Determine the (X, Y) coordinate at the center of the cell enclosing the given text.  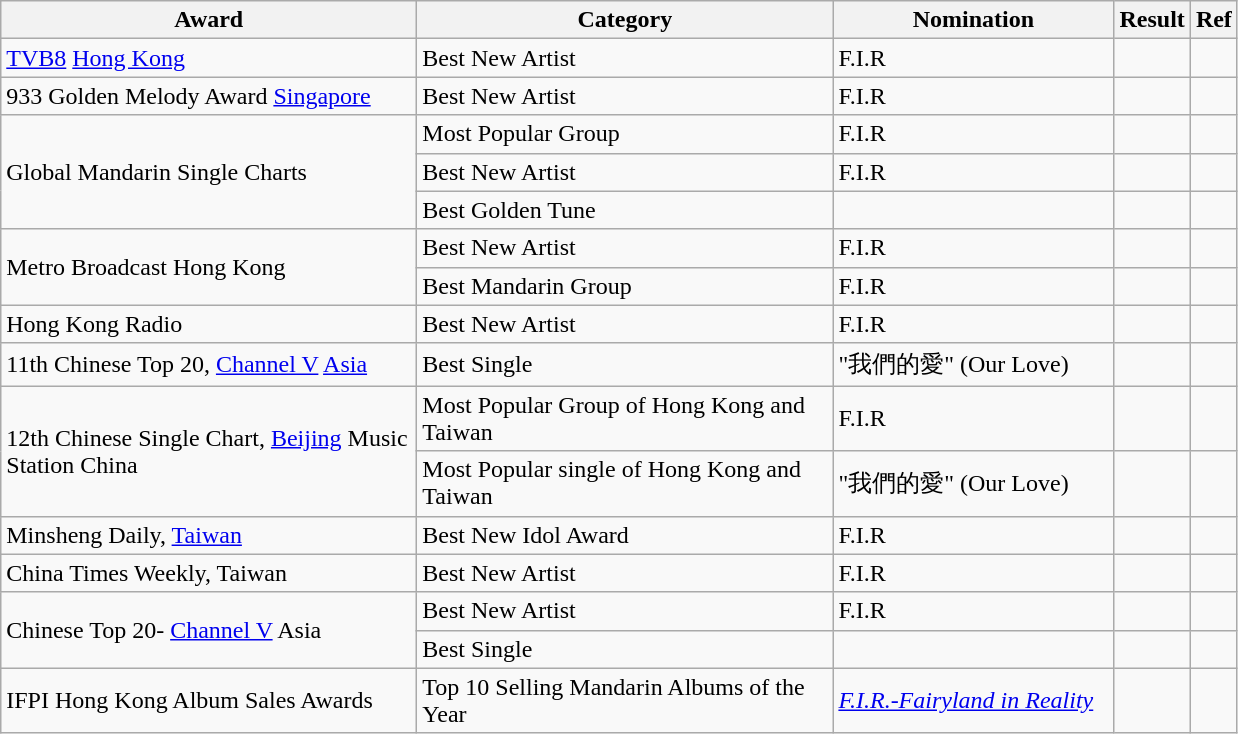
Most Popular Group of Hong Kong and Taiwan (625, 418)
Ref (1214, 20)
Top 10 Selling Mandarin Albums of the Year (625, 700)
TVB8 Hong Kong (209, 58)
Award (209, 20)
Metro Broadcast Hong Kong (209, 267)
Best Golden Tune (625, 210)
Category (625, 20)
F.I.R.-Fairyland in Reality (974, 700)
Hong Kong Radio (209, 324)
Minsheng Daily, Taiwan (209, 535)
12th Chinese Single Chart, Beijing Music Station China (209, 451)
China Times Weekly, Taiwan (209, 573)
Best Mandarin Group (625, 286)
Global Mandarin Single Charts (209, 172)
Result (1152, 20)
Best New Idol Award (625, 535)
Most Popular Group (625, 134)
Chinese Top 20- Channel V Asia (209, 630)
933 Golden Melody Award Singapore (209, 96)
Nomination (974, 20)
IFPI Hong Kong Album Sales Awards (209, 700)
11th Chinese Top 20, Channel V Asia (209, 364)
Most Popular single of Hong Kong and Taiwan (625, 484)
